Scan for the cell matching the given text and deliver its [x, y] coordinate at center. 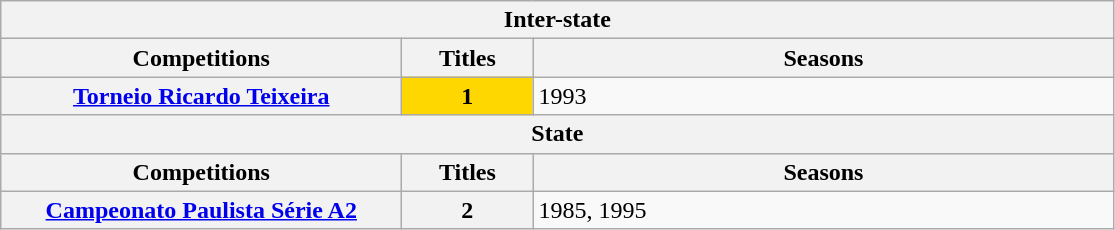
Campeonato Paulista Série A2 [202, 210]
1993 [824, 96]
State [558, 134]
1985, 1995 [824, 210]
Torneio Ricardo Teixeira [202, 96]
2 [468, 210]
1 [468, 96]
Inter-state [558, 20]
